For the text-containing cell, return its midpoint in (X, Y) coordinate format. 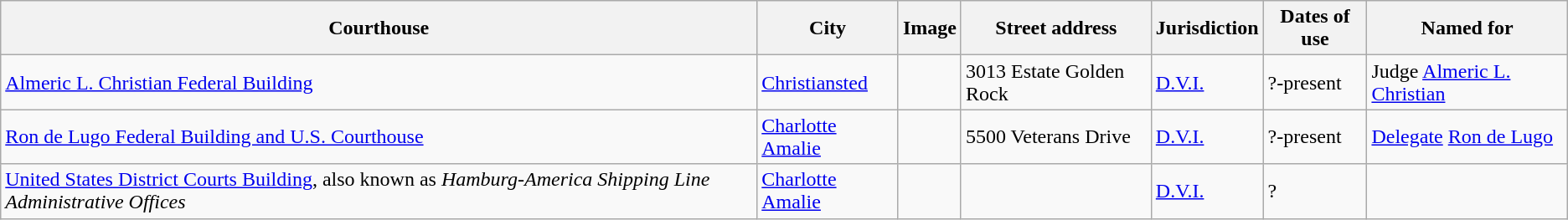
United States District Courts Building, also known as Hamburg-America Shipping Line Administrative Offices (379, 191)
Ron de Lugo Federal Building and U.S. Courthouse (379, 137)
Christiansted (828, 82)
Dates of use (1315, 28)
Street address (1055, 28)
Delegate Ron de Lugo (1467, 137)
3013 Estate Golden Rock (1055, 82)
Named for (1467, 28)
Courthouse (379, 28)
Image (930, 28)
Jurisdiction (1207, 28)
City (828, 28)
? (1315, 191)
Almeric L. Christian Federal Building (379, 82)
Judge Almeric L. Christian (1467, 82)
5500 Veterans Drive (1055, 137)
